Return the (x, y) coordinate for the center point of the cell that contains the specified text.  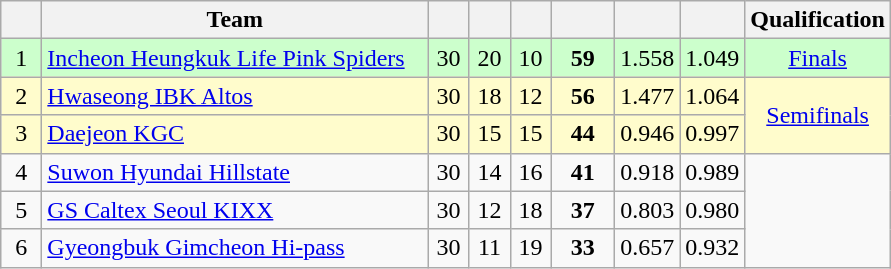
1.558 (648, 58)
11 (490, 248)
0.980 (712, 210)
0.946 (648, 134)
Team (235, 20)
20 (490, 58)
0.932 (712, 248)
37 (583, 210)
Qualification (818, 20)
Finals (818, 58)
5 (22, 210)
59 (583, 58)
4 (22, 172)
Hwaseong IBK Altos (235, 96)
Incheon Heungkuk Life Pink Spiders (235, 58)
0.997 (712, 134)
Suwon Hyundai Hillstate (235, 172)
Daejeon KGC (235, 134)
10 (530, 58)
0.803 (648, 210)
44 (583, 134)
Gyeongbuk Gimcheon Hi-pass (235, 248)
0.657 (648, 248)
16 (530, 172)
33 (583, 248)
41 (583, 172)
1.477 (648, 96)
14 (490, 172)
1.049 (712, 58)
1.064 (712, 96)
2 (22, 96)
0.918 (648, 172)
19 (530, 248)
6 (22, 248)
0.989 (712, 172)
Semifinals (818, 115)
56 (583, 96)
3 (22, 134)
1 (22, 58)
GS Caltex Seoul KIXX (235, 210)
